Search for the cell housing the specified text and yield its [X, Y] center coordinate. 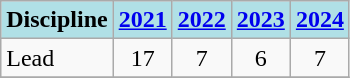
6 [260, 58]
2021 [142, 20]
2022 [202, 20]
Discipline [57, 20]
Lead [57, 58]
17 [142, 58]
2024 [320, 20]
2023 [260, 20]
